Capture the cell that displays the provided text and extract its [X, Y] central coordinate. 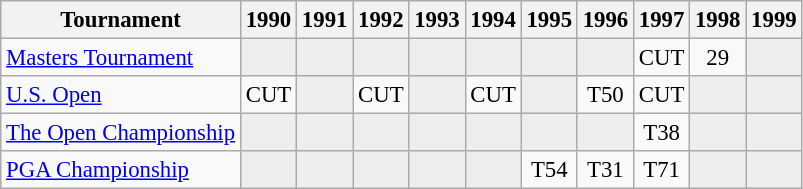
Masters Tournament [121, 58]
1991 [325, 20]
T31 [605, 170]
29 [718, 58]
T71 [661, 170]
1997 [661, 20]
1990 [268, 20]
1992 [381, 20]
Tournament [121, 20]
1998 [718, 20]
T50 [605, 95]
1993 [437, 20]
U.S. Open [121, 95]
1994 [493, 20]
T38 [661, 133]
1996 [605, 20]
T54 [549, 170]
1995 [549, 20]
1999 [774, 20]
The Open Championship [121, 133]
PGA Championship [121, 170]
